Capture the cell that displays the provided text and extract its [X, Y] central coordinate. 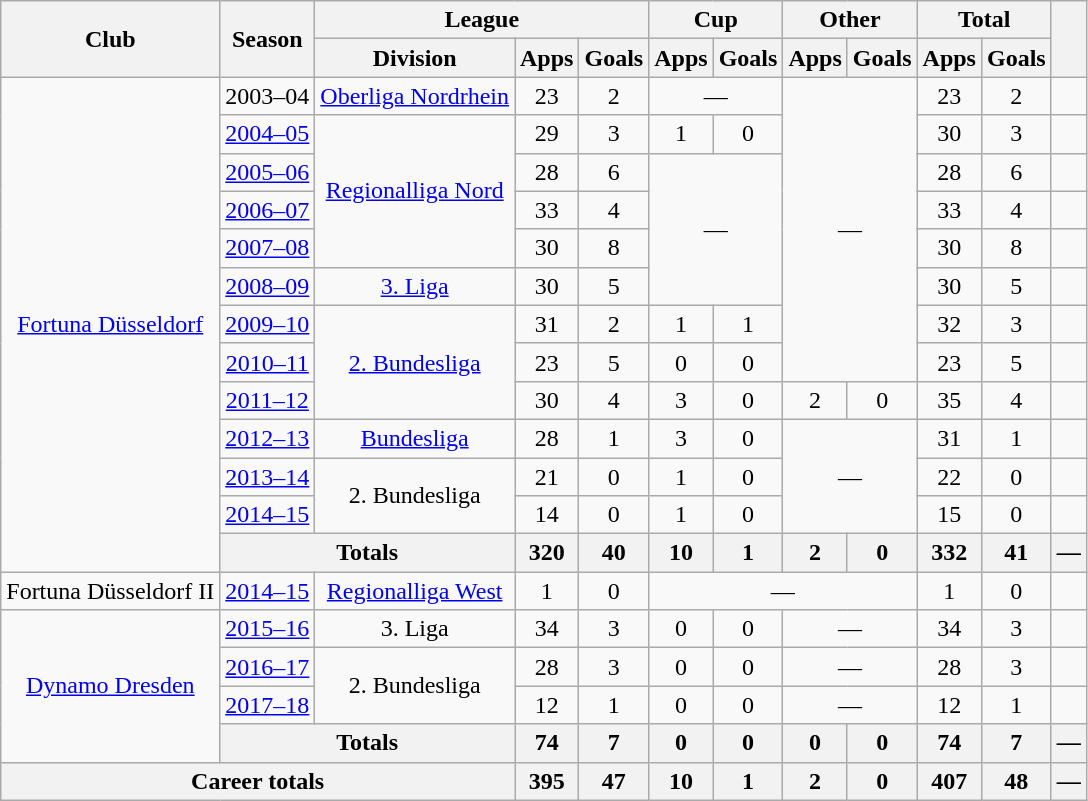
2017–18 [268, 705]
40 [614, 553]
Total [984, 20]
41 [1016, 553]
48 [1016, 781]
Career totals [258, 781]
2008–09 [268, 286]
14 [546, 515]
395 [546, 781]
Bundesliga [415, 438]
2006–07 [268, 210]
Cup [716, 20]
21 [546, 477]
2012–13 [268, 438]
League [482, 20]
2003–04 [268, 96]
Fortuna Düsseldorf [110, 324]
2013–14 [268, 477]
320 [546, 553]
32 [949, 324]
332 [949, 553]
Fortuna Düsseldorf II [110, 591]
29 [546, 134]
Regionalliga Nord [415, 191]
2016–17 [268, 667]
Other [850, 20]
2009–10 [268, 324]
2004–05 [268, 134]
Oberliga Nordrhein [415, 96]
2005–06 [268, 172]
15 [949, 515]
35 [949, 400]
Division [415, 58]
47 [614, 781]
407 [949, 781]
2015–16 [268, 629]
Season [268, 39]
Regionalliga West [415, 591]
2010–11 [268, 362]
2011–12 [268, 400]
22 [949, 477]
2007–08 [268, 248]
Dynamo Dresden [110, 686]
Club [110, 39]
